Extract the [X, Y] coordinate from the center of the cell holding the provided text.  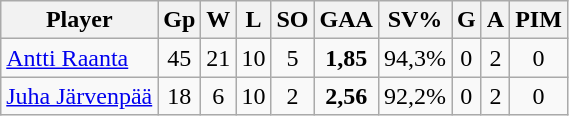
Juha Järvenpää [80, 96]
SV% [414, 20]
92,2% [414, 96]
W [218, 20]
2,56 [346, 96]
Gp [180, 20]
6 [218, 96]
Player [80, 20]
94,3% [414, 58]
21 [218, 58]
PIM [539, 20]
5 [292, 58]
A [495, 20]
L [254, 20]
G [467, 20]
1,85 [346, 58]
SO [292, 20]
18 [180, 96]
Antti Raanta [80, 58]
GAA [346, 20]
45 [180, 58]
